Provide the (x, y) coordinate of the cell's center where the given text is located.  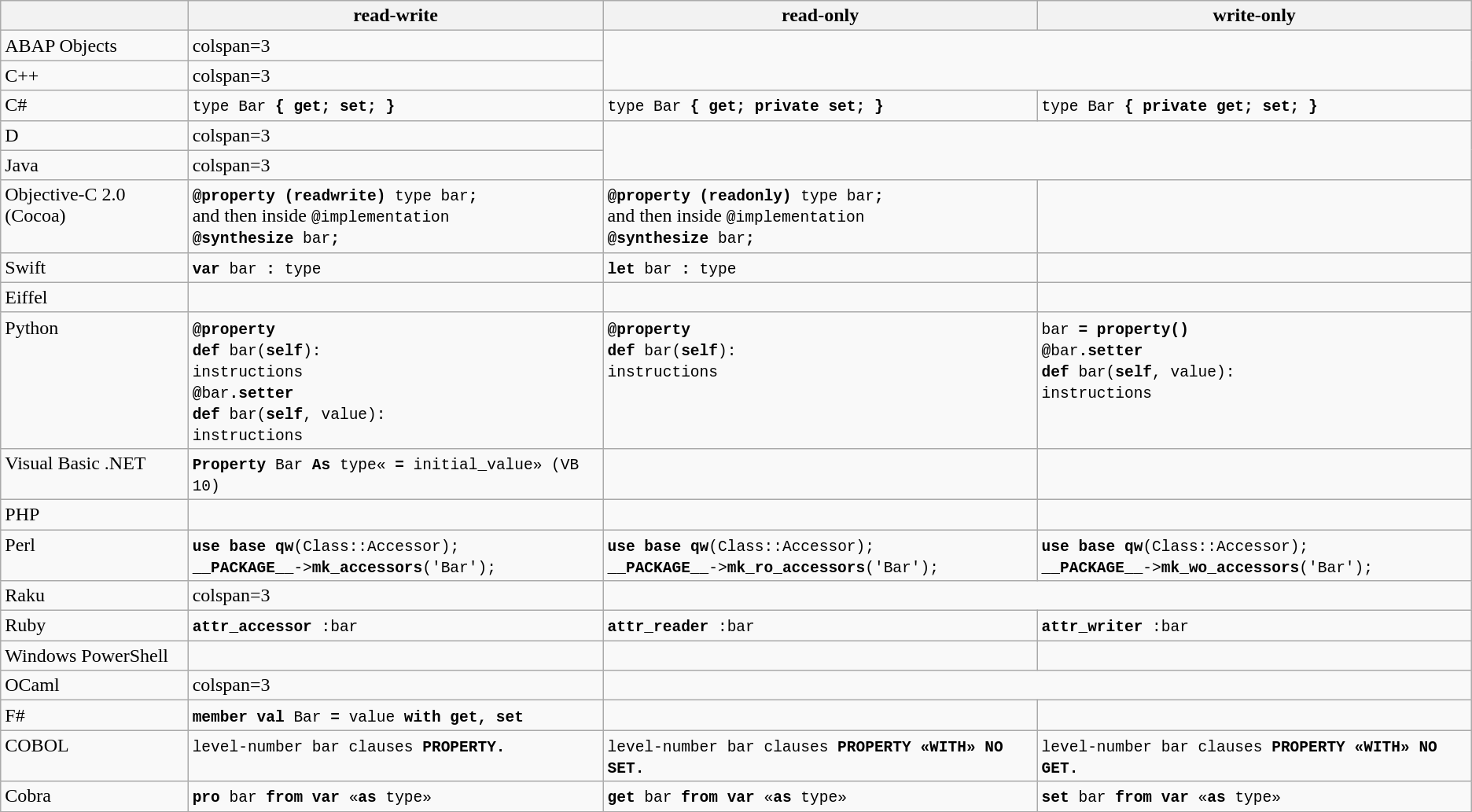
attr_writer :bar (1254, 626)
set bar from var «as type» (1254, 796)
use base qw(Class::Accessor);__PACKAGE__->mk_accessors('Bar'); (396, 555)
attr_accessor :bar (396, 626)
@property (readonly) type bar; and then inside @implementation @synthesize bar; (820, 216)
level-number bar clauses PROPERTY. (396, 756)
@propertydef bar(self):instructions (820, 380)
C++ (94, 75)
COBOL (94, 756)
OCaml (94, 685)
Windows PowerShell (94, 656)
let bar : type (820, 267)
level-number bar clauses PROPERTY «WITH» NO GET. (1254, 756)
member val Bar = value with get, set (396, 715)
type Bar { get; private set; } (820, 105)
bar = property()@bar.setterdef bar(self, value):instructions (1254, 380)
Python (94, 380)
Objective-C 2.0 (Cocoa) (94, 216)
PHP (94, 514)
Swift (94, 267)
Java (94, 165)
@property (readwrite) type bar; and then inside @implementation @synthesize bar; (396, 216)
Cobra (94, 796)
write-only (1254, 16)
C# (94, 105)
@propertydef bar(self):instructions@bar.setterdef bar(self, value):instructions (396, 380)
F# (94, 715)
use base qw(Class::Accessor);__PACKAGE__->mk_ro_accessors('Bar'); (820, 555)
pro bar from var «as type» (396, 796)
read-only (820, 16)
read-write (396, 16)
Raku (94, 596)
Eiffel (94, 297)
type Bar { private get; set; } (1254, 105)
get bar from var «as type» (820, 796)
type Bar { get; set; } (396, 105)
level-number bar clauses PROPERTY «WITH» NO SET. (820, 756)
Visual Basic .NET (94, 473)
var bar : type (396, 267)
Perl (94, 555)
attr_reader :bar (820, 626)
Property Bar As type« = initial_value» (VB 10) (396, 473)
use base qw(Class::Accessor);__PACKAGE__->mk_wo_accessors('Bar'); (1254, 555)
ABAP Objects (94, 46)
Ruby (94, 626)
D (94, 135)
